Return (x, y) of the center of cell containing provided text 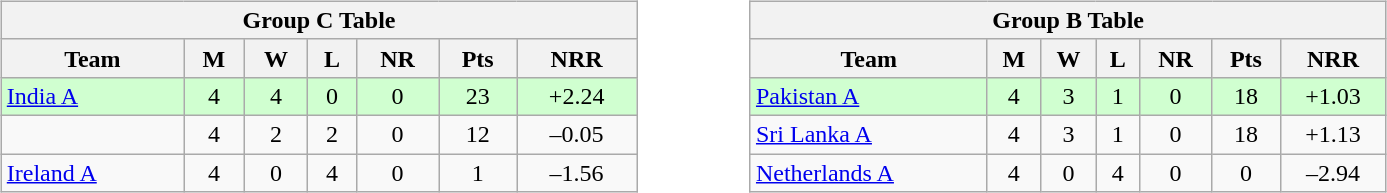
23 (478, 96)
+1.13 (1333, 134)
Pakistan A (868, 96)
India A (92, 96)
Ireland A (92, 173)
Group B Table (1068, 20)
Netherlands A (868, 173)
–1.56 (576, 173)
–2.94 (1333, 173)
+1.03 (1333, 96)
12 (478, 134)
+2.24 (576, 96)
–0.05 (576, 134)
Sri Lanka A (868, 134)
Group C Table (318, 20)
